Search for the cell housing the specified text and yield its [X, Y] center coordinate. 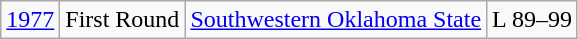
1977 [30, 20]
L 89–99 [532, 20]
First Round [122, 20]
Southwestern Oklahoma State [336, 20]
